Pinpoint the cell where the given text exists, returning its (x, y) midpoint coordinate. 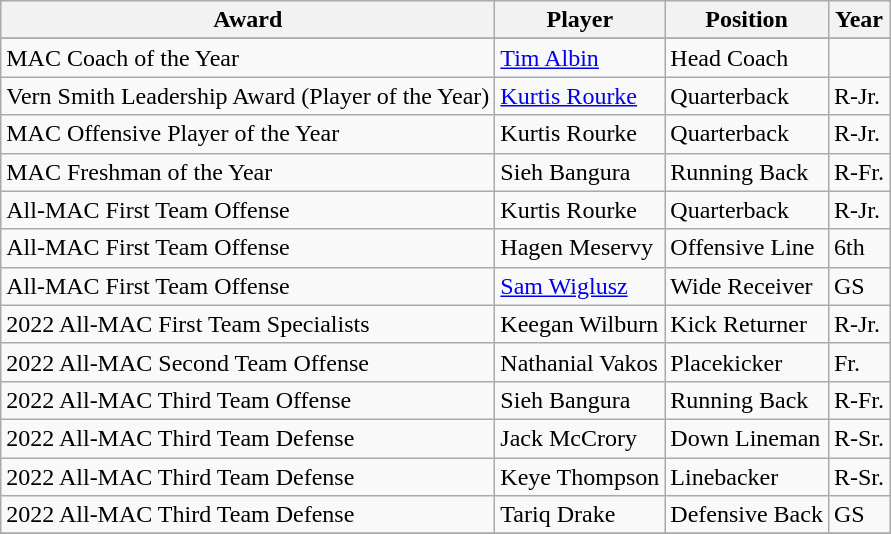
Head Coach (747, 58)
Hagen Meservy (580, 248)
Offensive Line (747, 248)
2022 All-MAC First Team Specialists (248, 324)
Placekicker (747, 362)
Defensive Back (747, 515)
Sam Wiglusz (580, 286)
2022 All-MAC Third Team Offense (248, 400)
Jack McCrory (580, 438)
Keye Thompson (580, 477)
6th (858, 248)
MAC Freshman of the Year (248, 172)
MAC Coach of the Year (248, 58)
Fr. (858, 362)
Nathanial Vakos (580, 362)
Wide Receiver (747, 286)
Keegan Wilburn (580, 324)
Vern Smith Leadership Award (Player of the Year) (248, 96)
MAC Offensive Player of the Year (248, 134)
Tariq Drake (580, 515)
Player (580, 20)
2022 All-MAC Second Team Offense (248, 362)
Tim Albin (580, 58)
Position (747, 20)
Award (248, 20)
Kick Returner (747, 324)
Year (858, 20)
Linebacker (747, 477)
Down Lineman (747, 438)
